Pinpoint the cell where the given text exists, returning its [X, Y] midpoint coordinate. 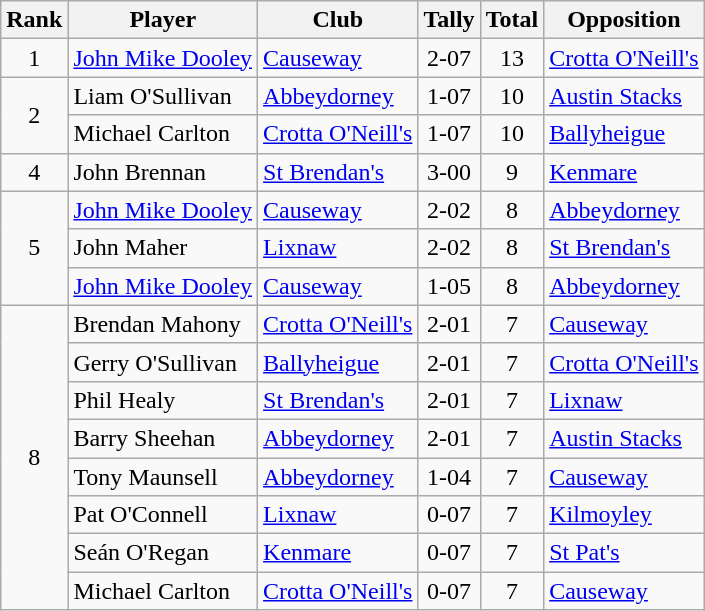
2-07 [449, 58]
John Maher [163, 248]
Player [163, 20]
3-00 [449, 172]
13 [512, 58]
Liam O'Sullivan [163, 96]
Kilmoyley [624, 515]
Rank [34, 20]
John Brennan [163, 172]
1-05 [449, 286]
Brendan Mahony [163, 324]
4 [34, 172]
Pat O'Connell [163, 515]
Club [338, 20]
Tony Maunsell [163, 477]
2 [34, 115]
1 [34, 58]
Gerry O'Sullivan [163, 362]
9 [512, 172]
1-04 [449, 477]
Tally [449, 20]
Barry Sheehan [163, 438]
Total [512, 20]
St Pat's [624, 553]
Seán O'Regan [163, 553]
Phil Healy [163, 400]
Opposition [624, 20]
5 [34, 248]
